Detect which cell encompasses the target text, then output its (x, y) center coordinate. 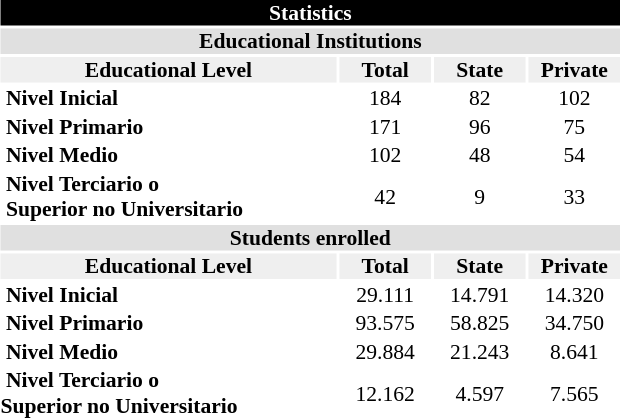
29.111 (385, 295)
58.825 (480, 323)
171 (385, 127)
184 (385, 99)
96 (480, 127)
93.575 (385, 323)
Students enrolled (310, 238)
9 (480, 196)
14.791 (480, 295)
21.243 (480, 352)
Educational Institutions (310, 41)
Statistics (310, 13)
48 (480, 155)
Nivel Terciario o Superior no Universitario (168, 196)
42 (385, 196)
102 (385, 155)
29.884 (385, 352)
82 (480, 99)
